Scan for the cell matching the given text and deliver its [x, y] coordinate at center. 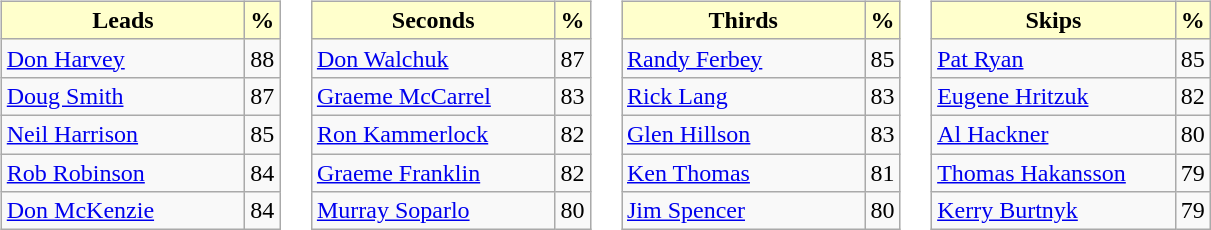
Ron Kammerlock [433, 134]
Glen Hillson [744, 134]
Thomas Hakansson [1054, 173]
Kerry Burtnyk [1054, 211]
Pat Ryan [1054, 58]
Randy Ferbey [744, 58]
Don Walchuk [433, 58]
Al Hackner [1054, 134]
Don McKenzie [123, 211]
Graeme McCarrel [433, 96]
Eugene Hritzuk [1054, 96]
Rick Lang [744, 96]
Rob Robinson [123, 173]
Ken Thomas [744, 173]
Neil Harrison [123, 134]
Thirds [744, 20]
Doug Smith [123, 96]
Skips [1054, 20]
88 [262, 58]
Leads [123, 20]
Jim Spencer [744, 211]
Don Harvey [123, 58]
Murray Soparlo [433, 211]
81 [882, 173]
Seconds [433, 20]
Graeme Franklin [433, 173]
